Detect which cell encompasses the target text, then output its [x, y] center coordinate. 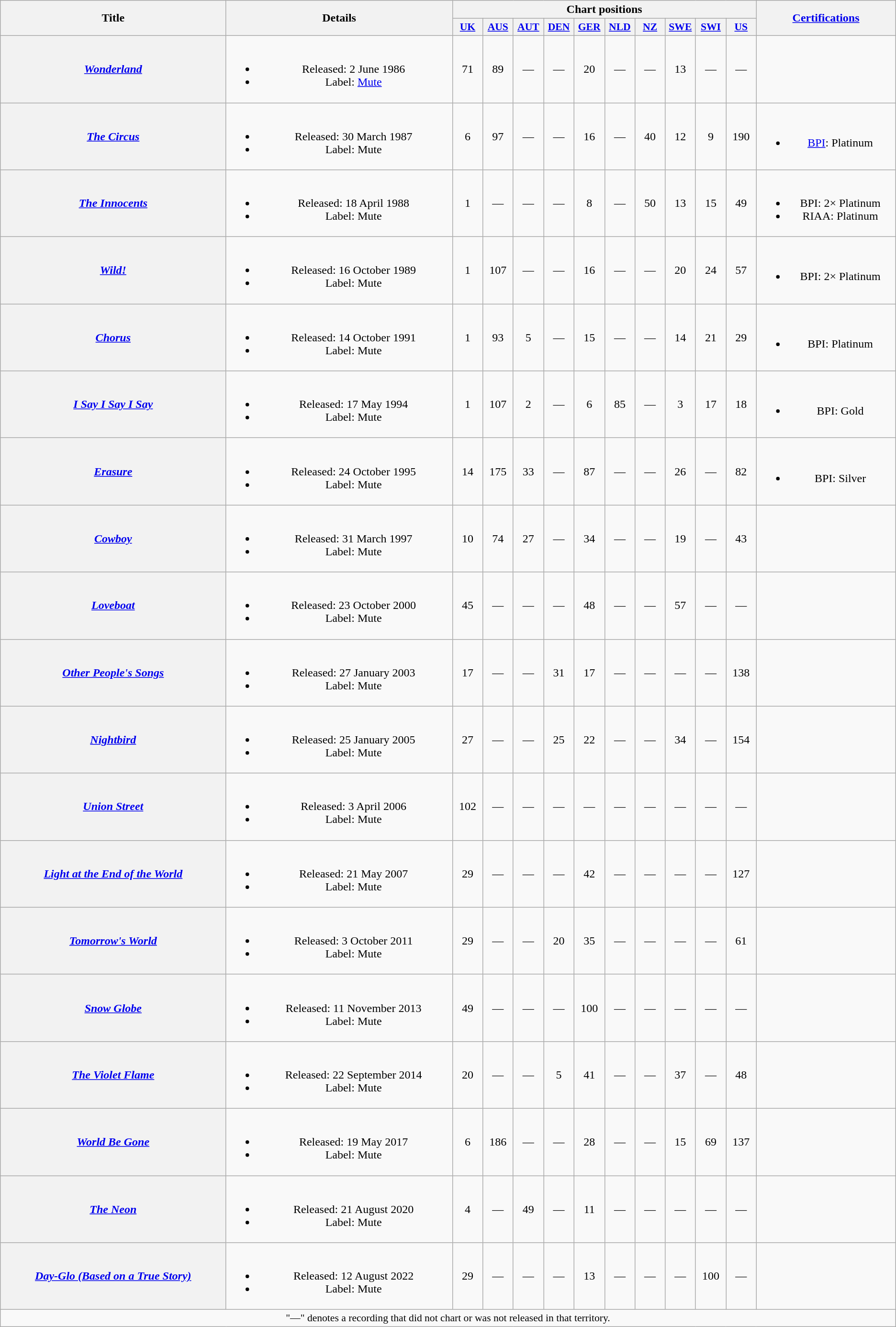
12 [680, 136]
175 [498, 472]
BPI: Silver [826, 472]
22 [589, 740]
Released: 2 June 1986Label: Mute [339, 69]
Released: 31 March 1997Label: Mute [339, 539]
Released: 18 April 1988Label: Mute [339, 203]
AUS [498, 27]
42 [589, 874]
Released: 3 October 2011Label: Mute [339, 941]
8 [589, 203]
AUT [528, 27]
69 [710, 1142]
97 [498, 136]
Released: 21 May 2007Label: Mute [339, 874]
Loveboat [113, 606]
82 [741, 472]
Cowboy [113, 539]
Light at the End of the World [113, 874]
25 [559, 740]
Details [339, 18]
Day-Glo (Based on a True Story) [113, 1276]
74 [498, 539]
45 [467, 606]
4 [467, 1209]
33 [528, 472]
The Circus [113, 136]
3 [680, 405]
40 [650, 136]
Other People's Songs [113, 673]
Released: 14 October 1991Label: Mute [339, 337]
Released: 19 May 2017Label: Mute [339, 1142]
UK [467, 27]
Wild! [113, 270]
24 [710, 270]
Released: 17 May 1994Label: Mute [339, 405]
137 [741, 1142]
Released: 23 October 2000Label: Mute [339, 606]
154 [741, 740]
Released: 30 March 1987Label: Mute [339, 136]
18 [741, 405]
Snow Globe [113, 1008]
102 [467, 807]
Erasure [113, 472]
2 [528, 405]
GER [589, 27]
93 [498, 337]
DEN [559, 27]
"—" denotes a recording that did not chart or was not released in that territory. [448, 1318]
9 [710, 136]
Released: 3 April 2006Label: Mute [339, 807]
11 [589, 1209]
The Innocents [113, 203]
Released: 27 January 2003Label: Mute [339, 673]
50 [650, 203]
Wonderland [113, 69]
21 [710, 337]
85 [620, 405]
71 [467, 69]
Released: 21 August 2020Label: Mute [339, 1209]
87 [589, 472]
BPI: Gold [826, 405]
26 [680, 472]
The Violet Flame [113, 1075]
Chorus [113, 337]
31 [559, 673]
Chart positions [604, 10]
Released: 24 October 1995Label: Mute [339, 472]
NLD [620, 27]
35 [589, 941]
43 [741, 539]
19 [680, 539]
Nightbird [113, 740]
Released: 25 January 2005Label: Mute [339, 740]
Tomorrow's World [113, 941]
Released: 12 August 2022Label: Mute [339, 1276]
190 [741, 136]
NZ [650, 27]
SWE [680, 27]
37 [680, 1075]
BPI: 2× Platinum [826, 270]
127 [741, 874]
The Neon [113, 1209]
186 [498, 1142]
Title [113, 18]
28 [589, 1142]
Released: 16 October 1989Label: Mute [339, 270]
World Be Gone [113, 1142]
Union Street [113, 807]
BPI: 2× PlatinumRIAA: Platinum [826, 203]
Released: 22 September 2014Label: Mute [339, 1075]
41 [589, 1075]
I Say I Say I Say [113, 405]
61 [741, 941]
10 [467, 539]
SWI [710, 27]
Released: 11 November 2013Label: Mute [339, 1008]
138 [741, 673]
US [741, 27]
Certifications [826, 18]
89 [498, 69]
